Identify which cell holds the provided text, then report its (x, y) central coordinate. 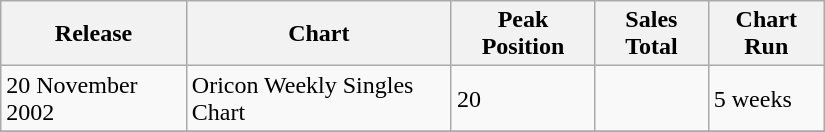
20 (522, 98)
Peak Position (522, 34)
20 November 2002 (94, 98)
Chart Run (766, 34)
Oricon Weekly Singles Chart (318, 98)
Release (94, 34)
5 weeks (766, 98)
Chart (318, 34)
Sales Total (652, 34)
